Identify which cell holds the provided text, then report its (X, Y) central coordinate. 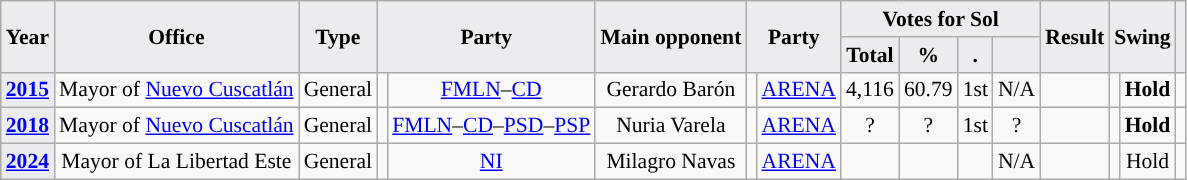
2018 (28, 126)
2024 (28, 162)
Result (1074, 36)
. (976, 55)
Year (28, 36)
Swing (1142, 36)
2015 (28, 90)
% (928, 55)
Mayor of La Libertad Este (176, 162)
FMLN–CD–PSD–PSP (491, 126)
Milagro Navas (670, 162)
Votes for Sol (940, 19)
Main opponent (670, 36)
NI (491, 162)
Total (870, 55)
Nuria Varela (670, 126)
Gerardo Barón (670, 90)
Type (338, 36)
FMLN–CD (491, 90)
4,116 (870, 90)
60.79 (928, 90)
Office (176, 36)
